Provide the [x, y] coordinate of the cell's center where the given text is located.  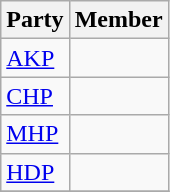
HDP [35, 172]
Party [35, 20]
AKP [35, 58]
MHP [35, 134]
CHP [35, 96]
Member [118, 20]
